Detect which cell encompasses the target text, then output its [X, Y] center coordinate. 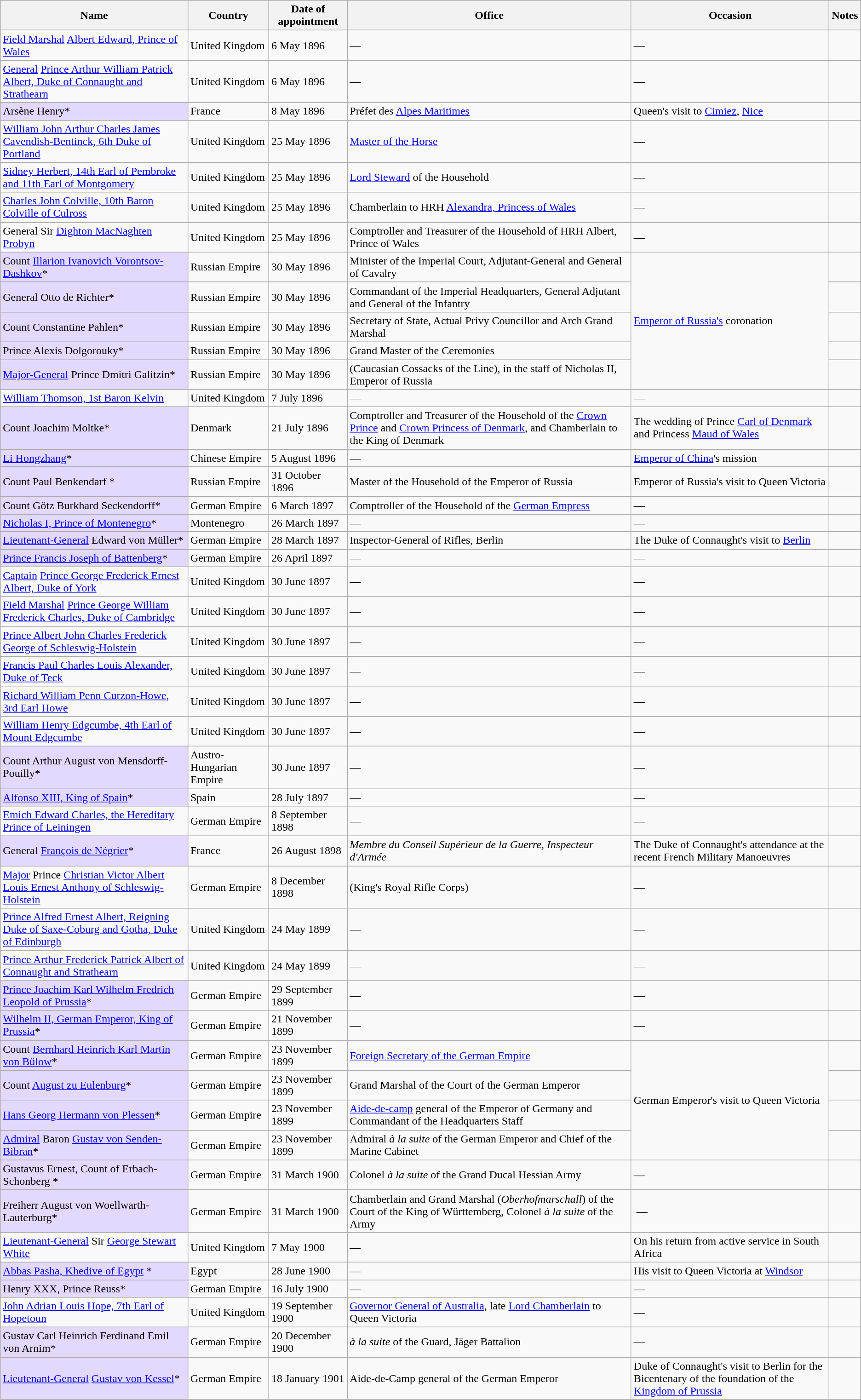
Emperor of Russia's coronation [730, 321]
18 January 1901 [308, 1378]
Prince Joachim Karl Wilhelm Fredrich Leopold of Prussia* [94, 995]
Nicholas I, Prince of Montenegro* [94, 523]
Egypt [228, 1271]
Field Marshal Albert Edward, Prince of Wales [94, 45]
Admiral Baron Gustav von Senden-Bibran* [94, 1145]
Count Bernhard Heinrich Karl Martin von Bülow* [94, 1055]
8 September 1898 [308, 821]
General Otto de Richter* [94, 297]
Prince Alfred Ernest Albert, Reigning Duke of Saxe-Coburg and Gotha, Duke of Edinburgh [94, 930]
Foreign Secretary of the German Empire [489, 1055]
Master of the Household of the Emperor of Russia [489, 482]
Arsène Henry* [94, 111]
Comptroller and Treasurer of the Household of HRH Albert, Prince of Wales [489, 237]
Occasion [730, 16]
Prince Albert John Charles Frederick George of Schleswig-Holstein [94, 641]
Chinese Empire [228, 458]
Richard William Penn Curzon-Howe, 3rd Earl Howe [94, 701]
Major Prince Christian Victor Albert Louis Ernest Anthony of Schleswig-Holstein [94, 887]
Gustavus Ernest, Count of Erbach-Schonberg * [94, 1175]
7 May 1900 [308, 1247]
Queen's visit to Cimiez, Nice [730, 111]
21 November 1899 [308, 1026]
Gustav Carl Heinrich Ferdinand Emil von Arnim* [94, 1342]
Alfonso XIII, King of Spain* [94, 797]
29 September 1899 [308, 995]
General François de Négrier* [94, 851]
Captain Prince George Frederick Ernest Albert, Duke of York [94, 581]
Master of the Horse [489, 141]
Francis Paul Charles Louis Alexander, Duke of Teck [94, 671]
Comptroller of the Household of the German Empress [489, 505]
The wedding of Prince Carl of Denmark and Princess Maud of Wales [730, 428]
The Duke of Connaught's attendance at the recent French Military Manoeuvres [730, 851]
Henry XXX, Prince Reuss* [94, 1288]
à la suite of the Guard, Jäger Battalion [489, 1342]
Wilhelm II, German Emperor, King of Prussia* [94, 1026]
Inspector-General of Rifles, Berlin [489, 540]
Notes [845, 16]
Office [489, 16]
Montenegro [228, 523]
6 March 1897 [308, 505]
28 July 1897 [308, 797]
8 December 1898 [308, 887]
General Prince Arthur William Patrick Albert, Duke of Connaught and Strathearn [94, 81]
Lord Steward of the Household [489, 178]
Préfet des Alpes Maritimes [489, 111]
Field Marshal Prince George William Frederick Charles, Duke of Cambridge [94, 612]
16 July 1900 [308, 1288]
Admiral à la suite of the German Emperor and Chief of the Marine Cabinet [489, 1145]
Prince Francis Joseph of Battenberg* [94, 558]
28 March 1897 [308, 540]
Emperor of China's mission [730, 458]
On his return from active service in South Africa [730, 1247]
Prince Alexis Dolgorouky* [94, 350]
Spain [228, 797]
Date of appointment [308, 16]
Freiherr August von Woellwarth-Lauterburg* [94, 1211]
William Thomson, 1st Baron Kelvin [94, 398]
Secretary of State, Actual Privy Councillor and Arch Grand Marshal [489, 327]
19 September 1900 [308, 1313]
Country [228, 16]
Aide-de-camp general of the Emperor of Germany and Commandant of the Headquarters Staff [489, 1115]
21 July 1896 [308, 428]
(King's Royal Rifle Corps) [489, 887]
The Duke of Connaught's visit to Berlin [730, 540]
Sidney Herbert, 14th Earl of Pembroke and 11th Earl of Montgomery [94, 178]
Commandant of the Imperial Headquarters, General Adjutant and General of the Infantry [489, 297]
28 June 1900 [308, 1271]
Hans Georg Hermann von Plessen* [94, 1115]
Colonel à la suite of the Grand Ducal Hessian Army [489, 1175]
John Adrian Louis Hope, 7th Earl of Hopetoun [94, 1313]
Chamberlain and Grand Marshal (Oberhofmarschall) of the Court of the King of Württemberg, Colonel à la suite of the Army [489, 1211]
German Emperor's visit to Queen Victoria [730, 1100]
Austro-Hungarian Empire [228, 767]
Denmark [228, 428]
Major-General Prince Dmitri Galitzin* [94, 374]
Duke of Connaught's visit to Berlin for the Bicentenary of the foundation of the Kingdom of Prussia [730, 1378]
Emich Edward Charles, the Hereditary Prince of Leiningen [94, 821]
Count Joachim Moltke* [94, 428]
Charles John Colville, 10th Baron Colville of Culross [94, 207]
26 August 1898 [308, 851]
General Sir Dighton MacNaghten Probyn [94, 237]
7 July 1896 [308, 398]
Count Illarion Ivanovich Vorontsov-Dashkov* [94, 267]
Aide-de-Camp general of the German Emperor [489, 1378]
William John Arthur Charles James Cavendish-Bentinck, 6th Duke of Portland [94, 141]
His visit to Queen Victoria at Windsor [730, 1271]
8 May 1896 [308, 111]
Chamberlain to HRH Alexandra, Princess of Wales [489, 207]
Governor General of Australia, late Lord Chamberlain to Queen Victoria [489, 1313]
Lieutenant-General Sir George Stewart White [94, 1247]
Abbas Pasha, Khedive of Egypt * [94, 1271]
Emperor of Russia's visit to Queen Victoria [730, 482]
Grand Master of the Ceremonies [489, 350]
Membre du Conseil Supérieur de la Guerre, Inspecteur d'Armée [489, 851]
William Henry Edgcumbe, 4th Earl of Mount Edgcumbe [94, 731]
Li Hongzhang* [94, 458]
Comptroller and Treasurer of the Household of the Crown Prince and Crown Princess of Denmark, and Chamberlain to the King of Denmark [489, 428]
Count Paul Benkendarf * [94, 482]
Count Constantine Pahlen* [94, 327]
Name [94, 16]
(Caucasian Cossacks of the Line), in the staff of Nicholas II, Emperor of Russia [489, 374]
Count Götz Burkhard Seckendorff* [94, 505]
Prince Arthur Frederick Patrick Albert of Connaught and Strathearn [94, 966]
31 October 1896 [308, 482]
Count Arthur August von Mensdorff-Pouilly* [94, 767]
20 December 1900 [308, 1342]
Lieutenant-General Edward von Müller* [94, 540]
Lieutenant-General Gustav von Kessel* [94, 1378]
Minister of the Imperial Court, Adjutant-General and General of Cavalry [489, 267]
26 April 1897 [308, 558]
5 August 1896 [308, 458]
26 March 1897 [308, 523]
Count August zu Eulenburg* [94, 1085]
Grand Marshal of the Court of the German Emperor [489, 1085]
